Detect which cell encompasses the target text, then output its (x, y) center coordinate. 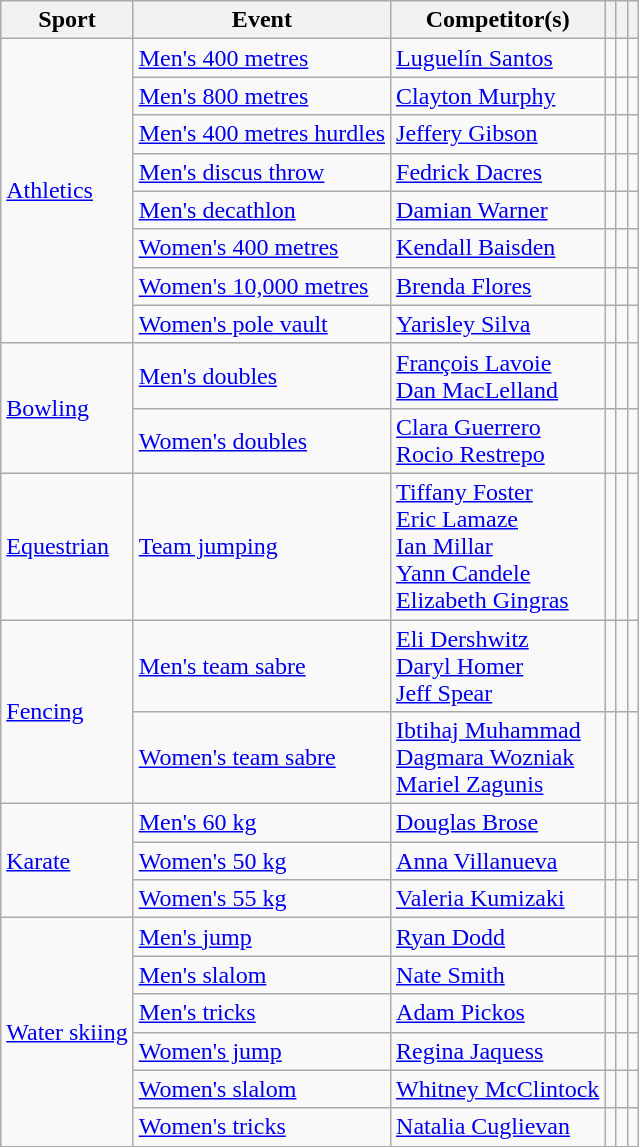
Nate Smith (498, 975)
Equestrian (67, 546)
Women's 50 kg (262, 861)
Men's 400 metres (262, 58)
Clara GuerreroRocio Restrepo (498, 440)
Natalia Cuglievan (498, 1127)
Jeffery Gibson (498, 134)
Men's jump (262, 937)
Women's jump (262, 1051)
Sport (67, 20)
François LavoieDan MacLelland (498, 376)
Tiffany FosterEric LamazeIan MillarYann CandeleElizabeth Gingras (498, 546)
Competitor(s) (498, 20)
Water skiing (67, 1032)
Team jumping (262, 546)
Adam Pickos (498, 1013)
Event (262, 20)
Ryan Dodd (498, 937)
Men's 60 kg (262, 823)
Damian Warner (498, 210)
Fedrick Dacres (498, 172)
Athletics (67, 191)
Valeria Kumizaki (498, 899)
Douglas Brose (498, 823)
Women's doubles (262, 440)
Men's 400 metres hurdles (262, 134)
Brenda Flores (498, 286)
Men's discus throw (262, 172)
Men's team sabre (262, 666)
Kendall Baisden (498, 248)
Women's pole vault (262, 324)
Whitney McClintock (498, 1089)
Men's tricks (262, 1013)
Ibtihaj MuhammadDagmara WozniakMariel Zagunis (498, 758)
Women's slalom (262, 1089)
Women's 10,000 metres (262, 286)
Bowling (67, 408)
Luguelín Santos (498, 58)
Men's doubles (262, 376)
Eli DershwitzDaryl HomerJeff Spear (498, 666)
Women's 55 kg (262, 899)
Fencing (67, 712)
Clayton Murphy (498, 96)
Men's 800 metres (262, 96)
Women's team sabre (262, 758)
Karate (67, 861)
Anna Villanueva (498, 861)
Regina Jaquess (498, 1051)
Yarisley Silva (498, 324)
Women's 400 metres (262, 248)
Men's slalom (262, 975)
Men's decathlon (262, 210)
Women's tricks (262, 1127)
